Locate the cell with the specified text and output its [x, y] center coordinate. 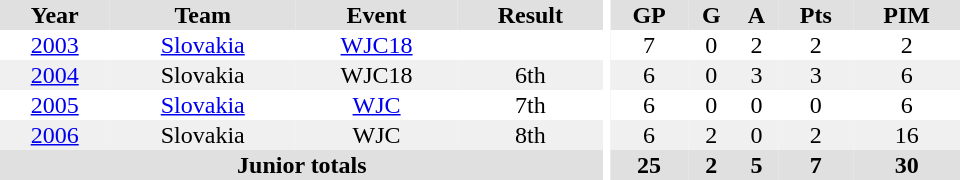
2006 [54, 135]
6th [530, 75]
Junior totals [302, 165]
PIM [906, 15]
GP [649, 15]
2003 [54, 45]
7th [530, 105]
30 [906, 165]
8th [530, 135]
Result [530, 15]
Year [54, 15]
16 [906, 135]
25 [649, 165]
5 [757, 165]
A [757, 15]
G [712, 15]
Pts [816, 15]
Team [202, 15]
2005 [54, 105]
Event [376, 15]
2004 [54, 75]
